Output the (x, y) coordinate of the center of the cell containing the given text.  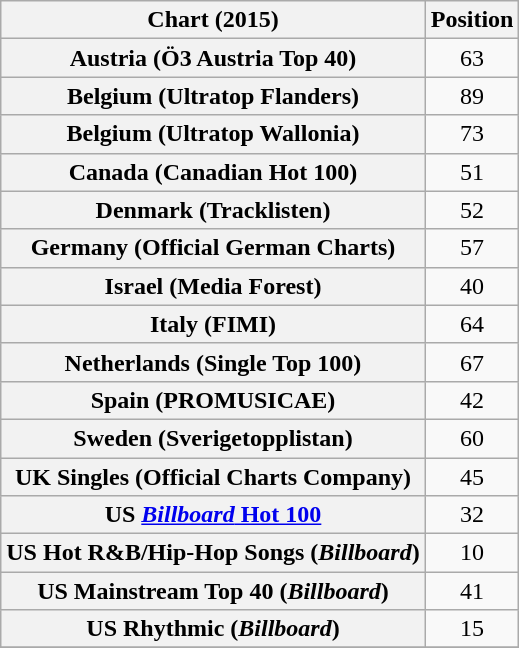
89 (472, 96)
Belgium (Ultratop Flanders) (213, 96)
Belgium (Ultratop Wallonia) (213, 134)
Italy (FIMI) (213, 324)
67 (472, 362)
Germany (Official German Charts) (213, 248)
Sweden (Sverigetopplistan) (213, 438)
US Rhythmic (Billboard) (213, 629)
32 (472, 515)
Denmark (Tracklisten) (213, 210)
US Mainstream Top 40 (Billboard) (213, 591)
Austria (Ö3 Austria Top 40) (213, 58)
Israel (Media Forest) (213, 286)
73 (472, 134)
52 (472, 210)
US Billboard Hot 100 (213, 515)
Position (472, 20)
UK Singles (Official Charts Company) (213, 477)
10 (472, 553)
63 (472, 58)
45 (472, 477)
64 (472, 324)
57 (472, 248)
60 (472, 438)
40 (472, 286)
Chart (2015) (213, 20)
Canada (Canadian Hot 100) (213, 172)
51 (472, 172)
41 (472, 591)
15 (472, 629)
Spain (PROMUSICAE) (213, 400)
42 (472, 400)
US Hot R&B/Hip-Hop Songs (Billboard) (213, 553)
Netherlands (Single Top 100) (213, 362)
